From the cell containing the given text, extract its center point as [x, y] coordinate. 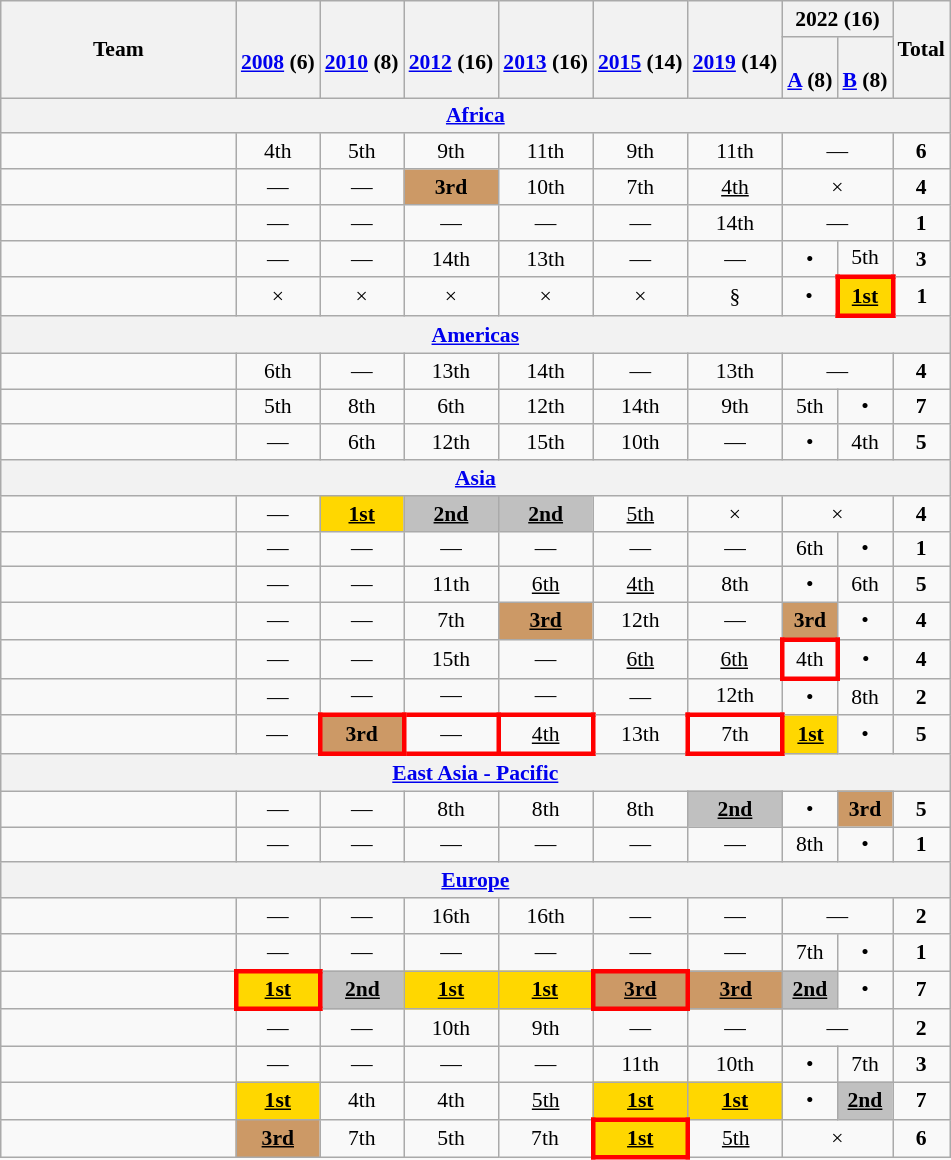
Asia [476, 478]
2013 (16) [546, 50]
East Asia - Pacific [476, 772]
2008 (6) [278, 50]
Total [922, 50]
Team [118, 50]
A (8) [810, 68]
Americas [476, 334]
B (8) [864, 68]
Europe [476, 881]
2022 (16) [837, 19]
2015 (14) [640, 50]
Africa [476, 116]
2012 (16) [452, 50]
2010 (8) [362, 50]
§ [736, 298]
2019 (14) [736, 50]
